From the cell containing the given text, extract its center point as [x, y] coordinate. 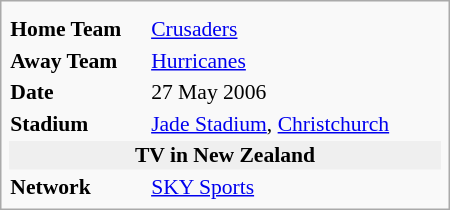
Network [78, 186]
SKY Sports [296, 186]
Home Team [78, 29]
Stadium [78, 123]
Date [78, 92]
Hurricanes [296, 60]
Jade Stadium, Christchurch [296, 123]
Crusaders [296, 29]
TV in New Zealand [225, 155]
Away Team [78, 60]
27 May 2006 [296, 92]
